Return the (X, Y) coordinate for the center point of the cell that contains the specified text.  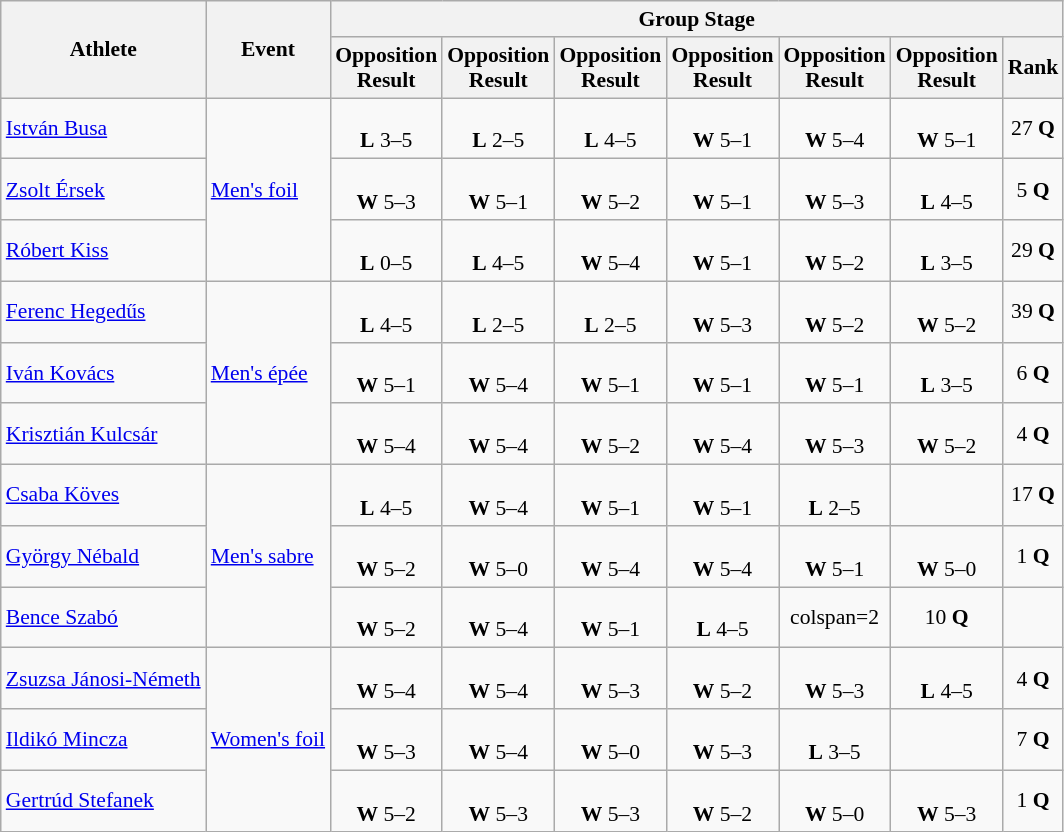
György Nébald (104, 556)
Rank (1034, 68)
Ildikó Mincza (104, 740)
27 Q (1034, 128)
7 Q (1034, 740)
Krisztián Kulcsár (104, 434)
Men's épée (268, 372)
Ferenc Hegedűs (104, 312)
Women's foil (268, 740)
Róbert Kiss (104, 250)
17 Q (1034, 496)
29 Q (1034, 250)
István Busa (104, 128)
Men's foil (268, 190)
Event (268, 50)
Zsolt Érsek (104, 190)
39 Q (1034, 312)
6 Q (1034, 372)
5 Q (1034, 190)
L 0–5 (386, 250)
Csaba Köves (104, 496)
Bence Szabó (104, 618)
Zsuzsa Jánosi-Németh (104, 678)
Gertrúd Stefanek (104, 800)
colspan=2 (835, 618)
Athlete (104, 50)
Men's sabre (268, 556)
10 Q (947, 618)
Iván Kovács (104, 372)
Group Stage (696, 19)
